For the text-containing cell, return its midpoint in [X, Y] coordinate format. 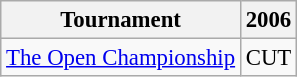
The Open Championship [121, 58]
CUT [268, 58]
Tournament [121, 20]
2006 [268, 20]
